Locate the cell with the specified text and output its [X, Y] center coordinate. 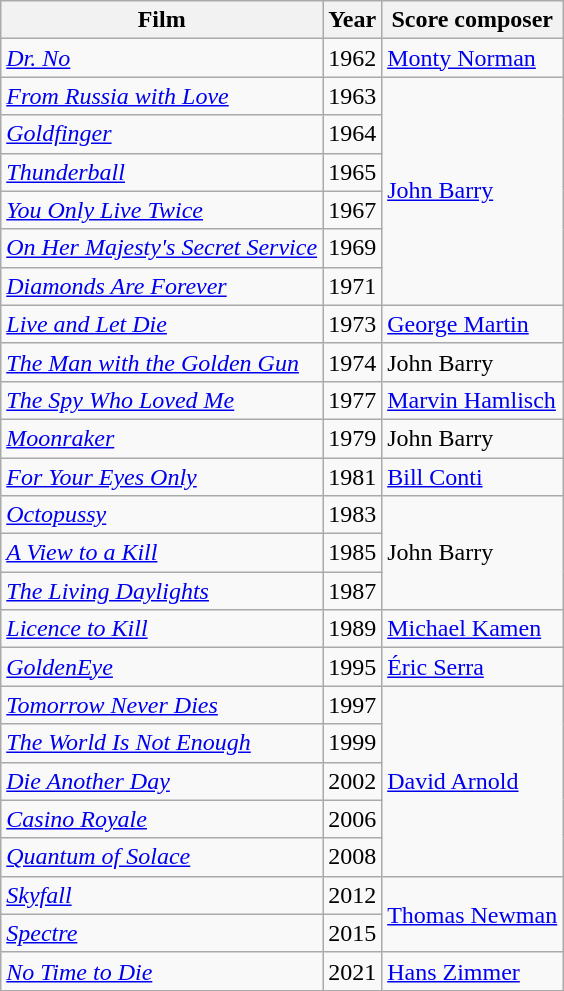
Michael Kamen [472, 629]
The Man with the Golden Gun [162, 362]
Score composer [472, 20]
1977 [352, 400]
1971 [352, 286]
Moonraker [162, 438]
1979 [352, 438]
Film [162, 20]
Dr. No [162, 58]
You Only Live Twice [162, 210]
Licence to Kill [162, 629]
1973 [352, 324]
The Living Daylights [162, 591]
1997 [352, 705]
1981 [352, 477]
Spectre [162, 933]
The World Is Not Enough [162, 743]
1962 [352, 58]
Éric Serra [472, 667]
1969 [352, 248]
Monty Norman [472, 58]
2021 [352, 971]
2002 [352, 781]
Thunderball [162, 172]
On Her Majesty's Secret Service [162, 248]
2006 [352, 819]
No Time to Die [162, 971]
Die Another Day [162, 781]
For Your Eyes Only [162, 477]
Live and Let Die [162, 324]
George Martin [472, 324]
David Arnold [472, 781]
1974 [352, 362]
1963 [352, 96]
Thomas Newman [472, 914]
Quantum of Solace [162, 857]
1964 [352, 134]
Hans Zimmer [472, 971]
Year [352, 20]
Skyfall [162, 895]
1985 [352, 553]
Casino Royale [162, 819]
Bill Conti [472, 477]
Diamonds Are Forever [162, 286]
2008 [352, 857]
1995 [352, 667]
GoldenEye [162, 667]
Goldfinger [162, 134]
Tomorrow Never Dies [162, 705]
1965 [352, 172]
2015 [352, 933]
1989 [352, 629]
Octopussy [162, 515]
1967 [352, 210]
Marvin Hamlisch [472, 400]
1987 [352, 591]
A View to a Kill [162, 553]
2012 [352, 895]
1999 [352, 743]
1983 [352, 515]
From Russia with Love [162, 96]
The Spy Who Loved Me [162, 400]
